Identify which cell holds the provided text, then report its (X, Y) central coordinate. 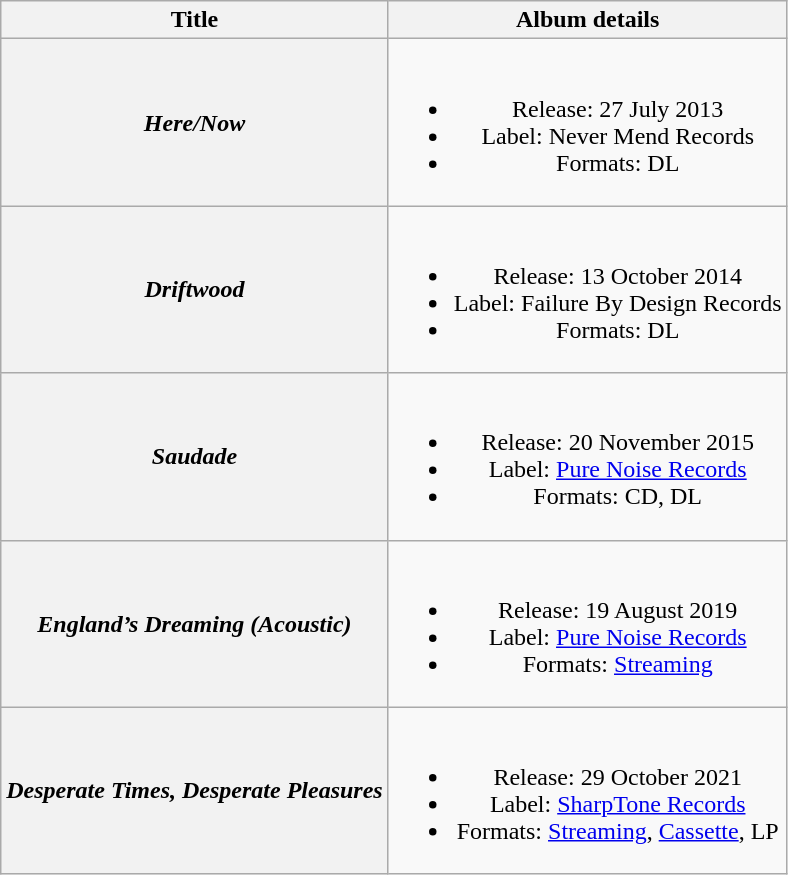
Release: 27 July 2013Label: Never Mend RecordsFormats: DL (588, 122)
England’s Dreaming (Acoustic) (194, 624)
Release: 20 November 2015Label: Pure Noise RecordsFormats: CD, DL (588, 456)
Release: 13 October 2014Label: Failure By Design RecordsFormats: DL (588, 290)
Here/Now (194, 122)
Release: 19 August 2019Label: Pure Noise RecordsFormats: Streaming (588, 624)
Saudade (194, 456)
Title (194, 20)
Release: 29 October 2021Label: SharpTone RecordsFormats: Streaming, Cassette, LP (588, 790)
Desperate Times, Desperate Pleasures (194, 790)
Album details (588, 20)
Driftwood (194, 290)
